Provide the [x, y] coordinate of the cell's center where the given text is located.  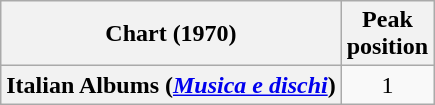
Peakposition [387, 34]
1 [387, 85]
Italian Albums (Musica e dischi) [171, 85]
Chart (1970) [171, 34]
